Return [x, y] of the center of cell containing provided text 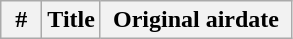
Original airdate [196, 20]
Title [72, 20]
# [22, 20]
